For the text-containing cell, return its midpoint in [x, y] coordinate format. 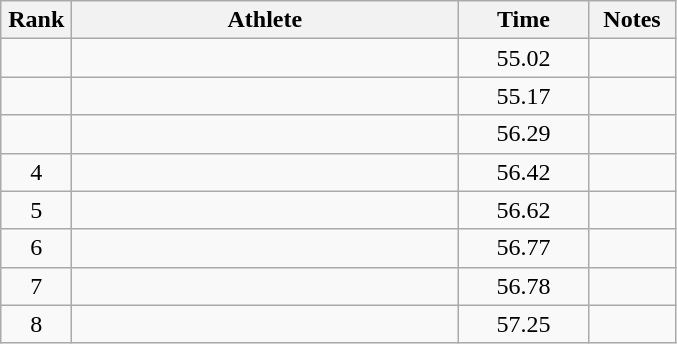
57.25 [524, 324]
56.42 [524, 172]
Time [524, 20]
56.29 [524, 134]
55.17 [524, 96]
Athlete [265, 20]
56.77 [524, 248]
Rank [36, 20]
56.78 [524, 286]
7 [36, 286]
Notes [632, 20]
6 [36, 248]
56.62 [524, 210]
4 [36, 172]
5 [36, 210]
55.02 [524, 58]
8 [36, 324]
